Provide the (X, Y) coordinate of the cell's center where the given text is located.  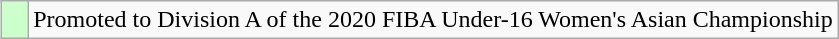
Promoted to Division A of the 2020 FIBA Under-16 Women's Asian Championship (434, 20)
